Output the (x, y) coordinate of the center of the cell containing the given text.  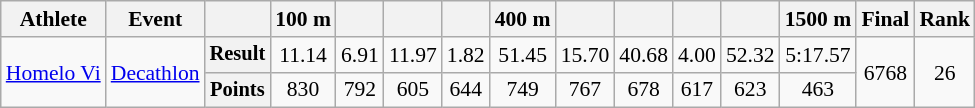
830 (303, 90)
52.32 (750, 55)
Decathlon (156, 72)
1.82 (466, 55)
1500 m (818, 19)
5:17.57 (818, 55)
792 (360, 90)
Rank (944, 19)
Final (885, 19)
11.97 (413, 55)
463 (818, 90)
15.70 (586, 55)
400 m (523, 19)
605 (413, 90)
26 (944, 72)
644 (466, 90)
Event (156, 19)
767 (586, 90)
6768 (885, 72)
Athlete (54, 19)
Result (238, 55)
4.00 (697, 55)
678 (644, 90)
6.91 (360, 55)
749 (523, 90)
11.14 (303, 55)
100 m (303, 19)
623 (750, 90)
Homelo Vi (54, 72)
40.68 (644, 55)
Points (238, 90)
617 (697, 90)
51.45 (523, 55)
